Determine the (X, Y) coordinate at the center of the cell enclosing the given text.  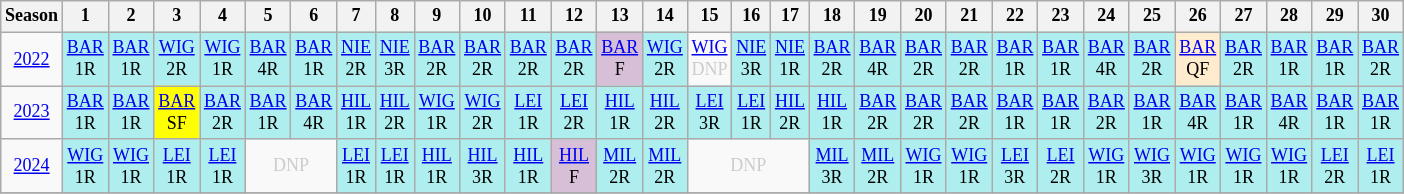
WIG3R (1152, 166)
4 (223, 16)
5 (268, 16)
11 (528, 16)
HILF (574, 166)
25 (1152, 16)
30 (1381, 16)
15 (710, 16)
7 (356, 16)
2024 (32, 166)
BARQF (1198, 59)
NIE2R (356, 59)
19 (878, 16)
NIE1R (790, 59)
22 (1015, 16)
10 (483, 16)
18 (832, 16)
BARSF (177, 113)
16 (752, 16)
12 (574, 16)
2023 (32, 113)
21 (969, 16)
8 (394, 16)
2 (131, 16)
20 (924, 16)
24 (1106, 16)
2022 (32, 59)
3 (177, 16)
6 (314, 16)
14 (666, 16)
23 (1061, 16)
27 (1244, 16)
9 (437, 16)
26 (1198, 16)
HIL3R (483, 166)
MIL3R (832, 166)
WIGDNP (710, 59)
13 (620, 16)
Season (32, 16)
17 (790, 16)
BARF (620, 59)
29 (1335, 16)
28 (1289, 16)
1 (85, 16)
